Pinpoint the cell where the given text exists, returning its (x, y) midpoint coordinate. 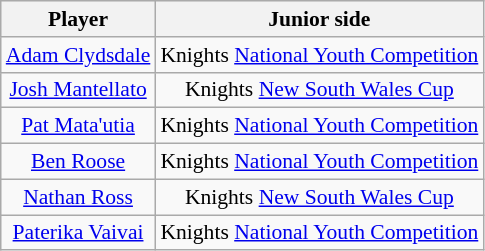
Nathan Ross (78, 197)
Adam Clydsdale (78, 55)
Josh Mantellato (78, 90)
Ben Roose (78, 162)
Player (78, 19)
Pat Mata'utia (78, 126)
Paterika Vaivai (78, 233)
Junior side (319, 19)
